Return (X, Y) of the center of cell containing provided text 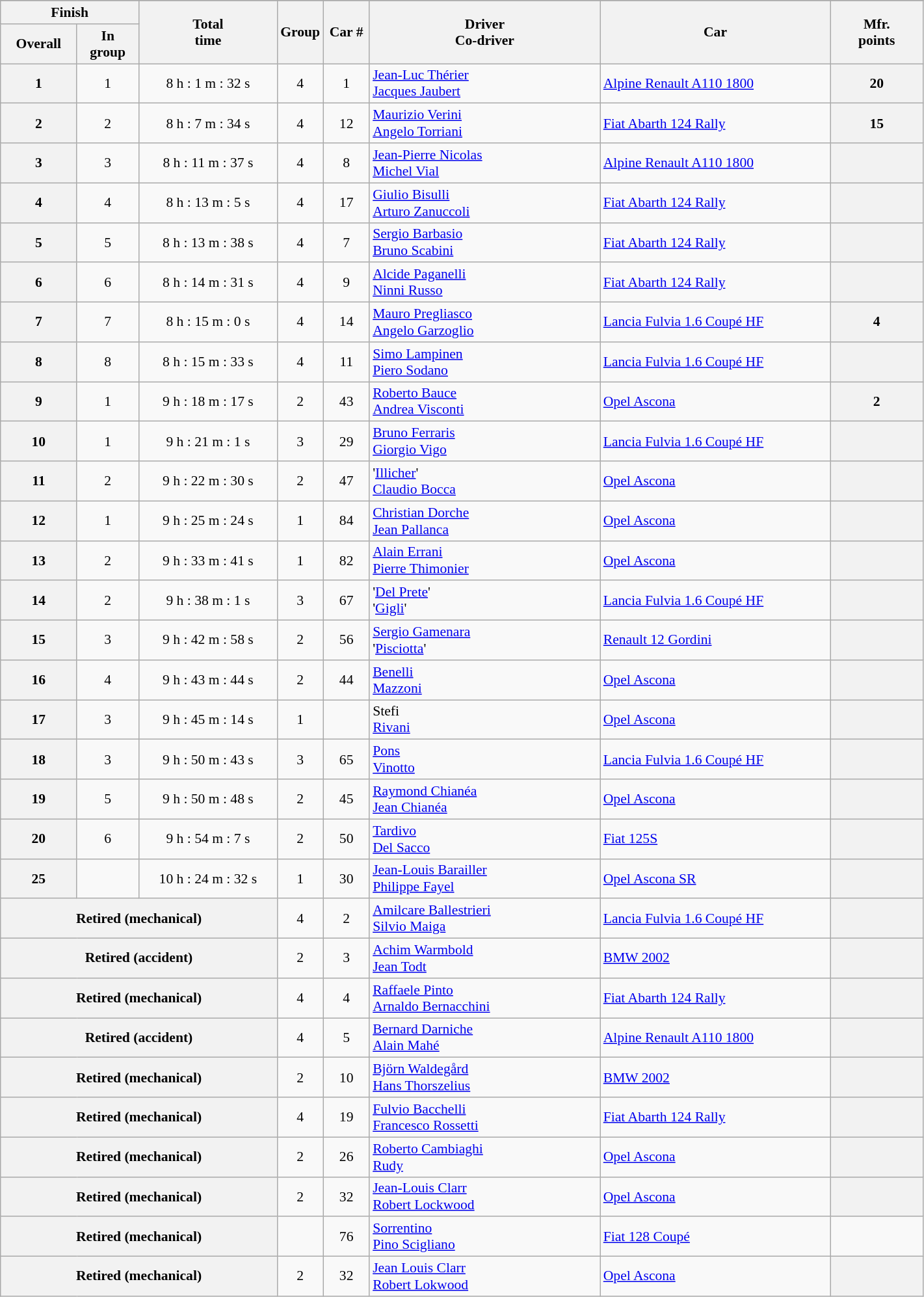
Jean Louis Clarr Robert Lokwood (485, 1276)
8 h : 14 m : 31 s (208, 282)
82 (346, 561)
56 (346, 640)
Giulio Bisulli Arturo Zanuccoli (485, 203)
Alcide Paganelli Ninni Russo (485, 282)
8 h : 13 m : 5 s (208, 203)
8 h : 1 m : 32 s (208, 83)
76 (346, 1237)
45 (346, 799)
Björn Waldegård Hans Thorszelius (485, 1077)
9 h : 42 m : 58 s (208, 640)
Car # (346, 33)
9 h : 45 m : 14 s (208, 719)
9 h : 50 m : 43 s (208, 760)
8 h : 15 m : 33 s (208, 362)
9 h : 18 m : 17 s (208, 402)
Overall (39, 44)
Ingroup (108, 44)
Bruno Ferraris Giorgio Vigo (485, 441)
Raffaele Pinto Arnaldo Bernacchini (485, 998)
Jean-Pierre Nicolas Michel Vial (485, 163)
25 (39, 878)
Pons Vinotto (485, 760)
Fiat 125S (715, 839)
65 (346, 760)
18 (39, 760)
Mfr.points (877, 33)
Fulvio Bacchelli Francesco Rossetti (485, 1117)
9 h : 38 m : 1 s (208, 601)
Roberto Cambiaghi Rudy (485, 1157)
Bernard Darniche Alain Mahé (485, 1038)
Jean-Louis Clarr Robert Lockwood (485, 1197)
Christian Dorche Jean Pallanca (485, 520)
'Illicher' Claudio Bocca (485, 481)
30 (346, 878)
Sorrentino Pino Scigliano (485, 1237)
Sergio Barbasio Bruno Scabini (485, 242)
Benelli Mazzoni (485, 680)
Roberto Bauce Andrea Visconti (485, 402)
Raymond Chianéa Jean Chianéa (485, 799)
Simo Lampinen Piero Sodano (485, 362)
47 (346, 481)
9 h : 33 m : 41 s (208, 561)
Alain Errani Pierre Thimonier (485, 561)
Jean-Luc Thérier Jacques Jaubert (485, 83)
Tardivo Del Sacco (485, 839)
9 h : 25 m : 24 s (208, 520)
Fiat 128 Coupé (715, 1237)
Jean-Louis Barailler Philippe Fayel (485, 878)
84 (346, 520)
Maurizio Verini Angelo Torriani (485, 124)
Opel Ascona SR (715, 878)
Stefi Rivani (485, 719)
43 (346, 402)
Sergio Gamenara 'Pisciotta' (485, 640)
Amilcare Ballestrieri Silvio Maiga (485, 918)
29 (346, 441)
8 h : 7 m : 34 s (208, 124)
16 (39, 680)
8 h : 15 m : 0 s (208, 323)
Car (715, 33)
Totaltime (208, 33)
8 h : 13 m : 38 s (208, 242)
Group (300, 33)
9 h : 22 m : 30 s (208, 481)
10 h : 24 m : 32 s (208, 878)
9 h : 50 m : 48 s (208, 799)
67 (346, 601)
Finish (70, 12)
9 h : 54 m : 7 s (208, 839)
44 (346, 680)
8 h : 11 m : 37 s (208, 163)
9 h : 21 m : 1 s (208, 441)
Achim Warmbold Jean Todt (485, 959)
DriverCo-driver (485, 33)
50 (346, 839)
Renault 12 Gordini (715, 640)
9 h : 43 m : 44 s (208, 680)
Mauro Pregliasco Angelo Garzoglio (485, 323)
'Del Prete' 'Gigli' (485, 601)
26 (346, 1157)
13 (39, 561)
